Capture the cell that displays the provided text and extract its [X, Y] central coordinate. 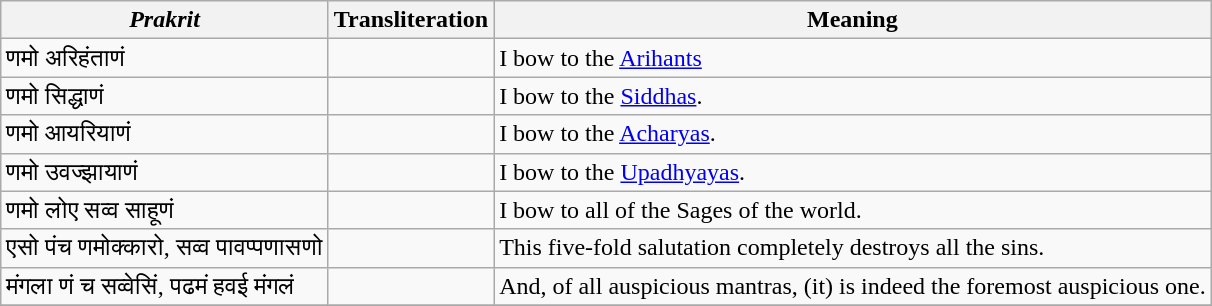
This five-fold salutation completely destroys all the sins. [853, 248]
Meaning [853, 20]
णमो उवज्झायाणं [165, 172]
मंगला णं च सव्वेसिं, पढमं हवई मंगलं [165, 286]
णमो लोए सव्व साहूणं [165, 210]
I bow to all of the Sages of the world. [853, 210]
Prakrit [165, 20]
णमो अरिहंताणं [165, 58]
एसो पंच णमोक्कारो, सव्व पावप्पणासणो [165, 248]
I bow to the Upadhyayas. [853, 172]
णमो आयरियाणं [165, 134]
I bow to the Siddhas. [853, 96]
णमो सिद्धाणं [165, 96]
Transliteration [410, 20]
And, of all auspicious mantras, (it) is indeed the foremost auspicious one. [853, 286]
I bow to the Arihants [853, 58]
I bow to the Acharyas. [853, 134]
